Provide the (x, y) coordinate of the cell's center where the given text is located.  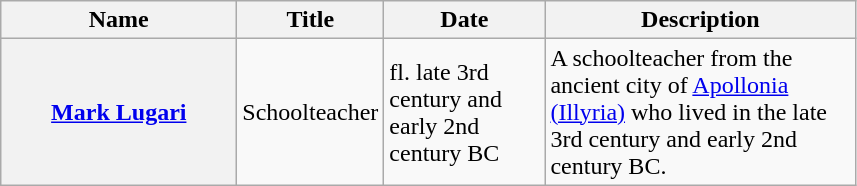
Description (700, 20)
Name (119, 20)
Schoolteacher (310, 112)
fl. late 3rd century and early 2nd century BC (464, 112)
Mark Lugari (119, 112)
Date (464, 20)
A schoolteacher from the ancient city of Apollonia (Illyria) who lived in the late 3rd century and early 2nd century BC. (700, 112)
Title (310, 20)
